Pinpoint the cell where the given text exists, returning its [X, Y] midpoint coordinate. 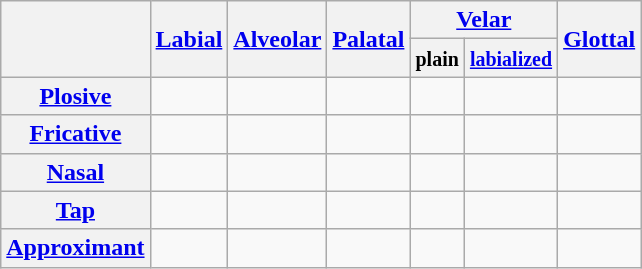
Glottal [600, 39]
Nasal [76, 172]
Alveolar [278, 39]
Approximant [76, 248]
Velar [484, 20]
Palatal [368, 39]
Fricative [76, 134]
Plosive [76, 96]
Tap [76, 210]
Labial [189, 39]
plain [437, 58]
labialized [510, 58]
